Locate the cell with the specified text and output its [x, y] center coordinate. 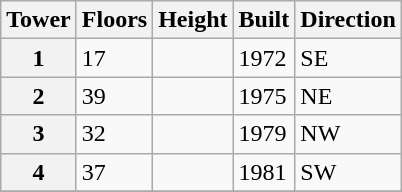
1981 [264, 172]
SW [348, 172]
NW [348, 134]
Built [264, 20]
2 [39, 96]
37 [114, 172]
Tower [39, 20]
1975 [264, 96]
Floors [114, 20]
4 [39, 172]
3 [39, 134]
SE [348, 58]
39 [114, 96]
Height [193, 20]
1 [39, 58]
Direction [348, 20]
1972 [264, 58]
NE [348, 96]
32 [114, 134]
17 [114, 58]
1979 [264, 134]
